Return the [x, y] coordinate for the center point of the cell that contains the specified text.  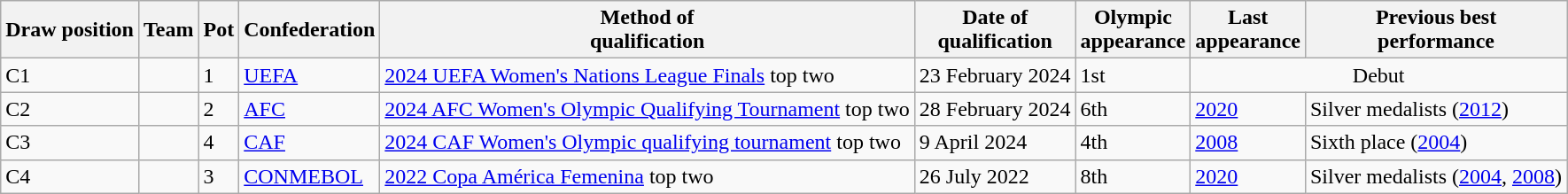
4th [1133, 143]
CAF [310, 143]
C1 [70, 75]
28 February 2024 [995, 109]
23 February 2024 [995, 75]
1st [1133, 75]
Previous bestperformance [1435, 30]
8th [1133, 176]
C4 [70, 176]
1 [219, 75]
Debut [1378, 75]
4 [219, 143]
Draw position [70, 30]
2008 [1248, 143]
Sixth place (2004) [1435, 143]
2024 UEFA Women's Nations League Finals top two [648, 75]
Olympicappearance [1133, 30]
AFC [310, 109]
6th [1133, 109]
UEFA [310, 75]
3 [219, 176]
Team [168, 30]
Date ofqualification [995, 30]
2024 AFC Women's Olympic Qualifying Tournament top two [648, 109]
Silver medalists (2004, 2008) [1435, 176]
Lastappearance [1248, 30]
Method ofqualification [648, 30]
Pot [219, 30]
CONMEBOL [310, 176]
C2 [70, 109]
Silver medalists (2012) [1435, 109]
2024 CAF Women's Olympic qualifying tournament top two [648, 143]
9 April 2024 [995, 143]
Confederation [310, 30]
C3 [70, 143]
2022 Copa América Femenina top two [648, 176]
2 [219, 109]
26 July 2022 [995, 176]
